Output the (x, y) coordinate of the center of the cell containing the given text.  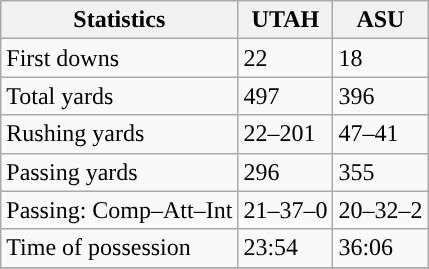
36:06 (380, 248)
18 (380, 58)
497 (286, 96)
22–201 (286, 134)
20–32–2 (380, 210)
UTAH (286, 20)
Statistics (120, 20)
355 (380, 172)
21–37–0 (286, 210)
ASU (380, 20)
396 (380, 96)
47–41 (380, 134)
Rushing yards (120, 134)
Passing yards (120, 172)
Total yards (120, 96)
296 (286, 172)
Time of possession (120, 248)
First downs (120, 58)
22 (286, 58)
23:54 (286, 248)
Passing: Comp–Att–Int (120, 210)
